Identify which cell holds the provided text, then report its [x, y] central coordinate. 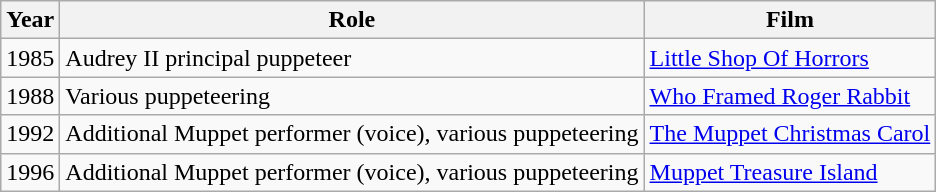
1996 [30, 172]
Role [352, 20]
Little Shop Of Horrors [790, 58]
Various puppeteering [352, 96]
1985 [30, 58]
The Muppet Christmas Carol [790, 134]
Year [30, 20]
Audrey II principal puppeteer [352, 58]
Muppet Treasure Island [790, 172]
1988 [30, 96]
1992 [30, 134]
Film [790, 20]
Who Framed Roger Rabbit [790, 96]
